Detect which cell encompasses the target text, then output its (x, y) center coordinate. 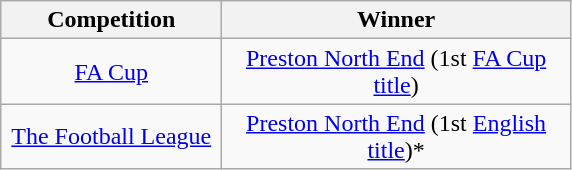
FA Cup (112, 72)
Competition (112, 20)
Preston North End (1st FA Cup title) (396, 72)
The Football League (112, 136)
Winner (396, 20)
Preston North End (1st English title)* (396, 136)
